Scan for the cell matching the given text and deliver its [X, Y] coordinate at center. 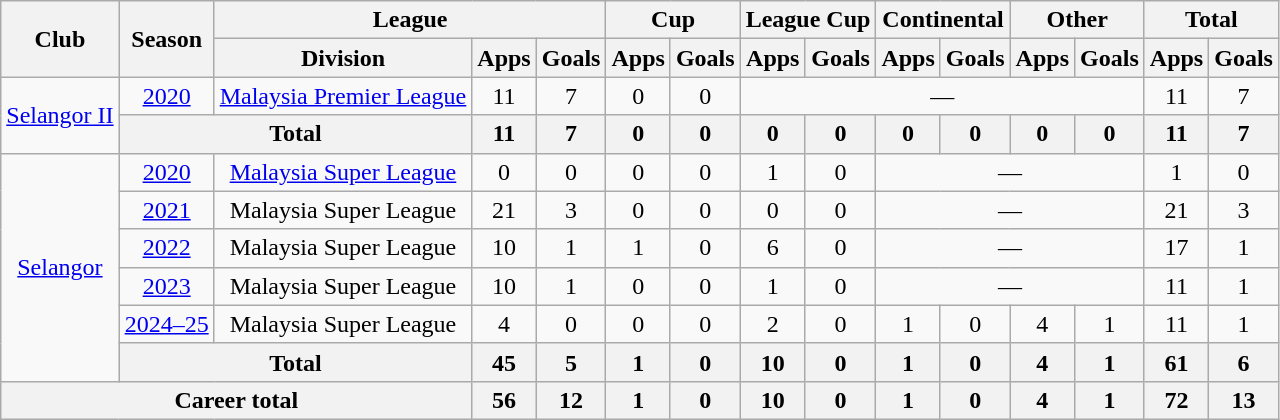
13 [1244, 400]
Malaysia Premier League [343, 96]
5 [571, 362]
12 [571, 400]
2 [772, 324]
Continental [943, 20]
Cup [673, 20]
Season [166, 39]
League [410, 20]
Career total [236, 400]
Other [1077, 20]
72 [1176, 400]
Club [60, 39]
45 [504, 362]
Selangor [60, 267]
2023 [166, 286]
Division [343, 58]
Selangor II [60, 115]
2024–25 [166, 324]
61 [1176, 362]
56 [504, 400]
2022 [166, 248]
League Cup [808, 20]
2021 [166, 210]
17 [1176, 248]
